Provide the [X, Y] coordinate of the cell's center where the given text is located.  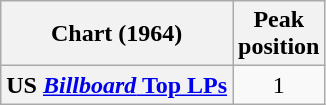
Peakposition [279, 34]
1 [279, 85]
US Billboard Top LPs [117, 85]
Chart (1964) [117, 34]
